Pinpoint the cell where the given text exists, returning its (X, Y) midpoint coordinate. 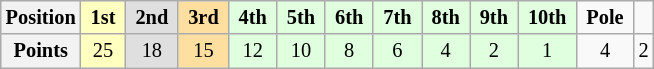
Points (41, 51)
1 (547, 51)
8th (446, 17)
10 (301, 51)
1st (104, 17)
10th (547, 17)
4th (253, 17)
25 (104, 51)
15 (203, 51)
12 (253, 51)
Position (41, 17)
18 (152, 51)
5th (301, 17)
3rd (203, 17)
Pole (604, 17)
8 (349, 51)
7th (397, 17)
6th (349, 17)
6 (397, 51)
9th (494, 17)
2nd (152, 17)
